Detect which cell encompasses the target text, then output its (x, y) center coordinate. 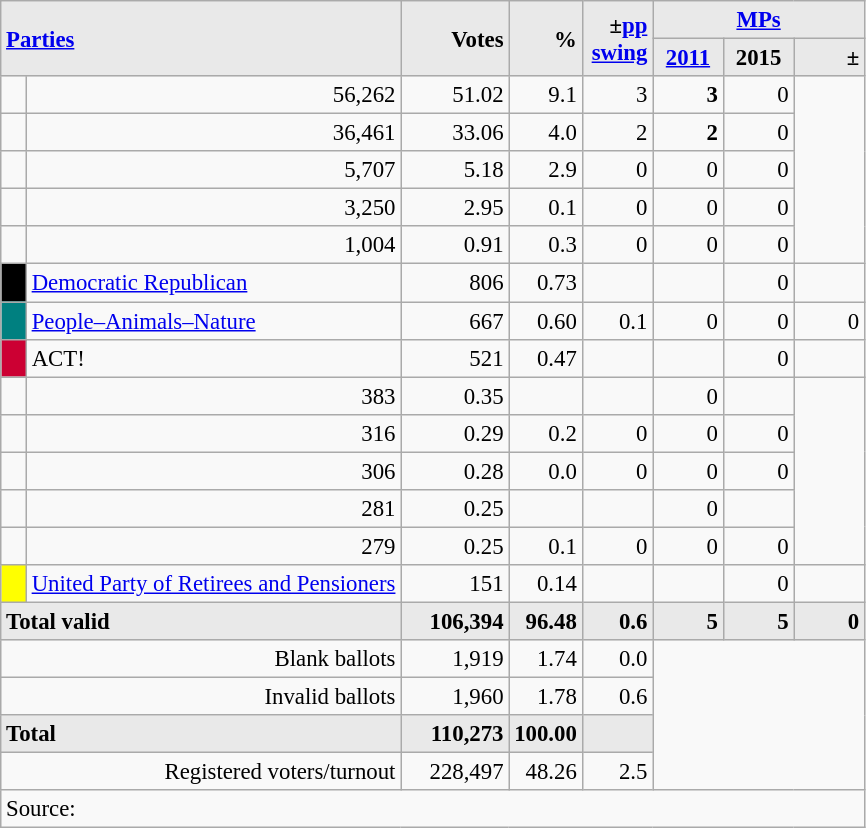
1,960 (455, 697)
Source: (433, 809)
306 (213, 471)
110,273 (455, 734)
Total (201, 734)
Invalid ballots (201, 697)
281 (213, 509)
806 (455, 283)
33.06 (455, 133)
1,919 (455, 659)
United Party of Retirees and Pensioners (213, 584)
Democratic Republican (213, 283)
1.74 (546, 659)
0.73 (546, 283)
Votes (455, 38)
667 (455, 321)
0.35 (455, 396)
0.60 (546, 321)
51.02 (455, 95)
36,461 (213, 133)
100.00 (546, 734)
0.3 (546, 245)
106,394 (455, 621)
2015 (758, 58)
0.91 (455, 245)
0.14 (546, 584)
3,250 (213, 208)
2.5 (618, 772)
0.47 (546, 358)
Blank ballots (201, 659)
% (546, 38)
2011 (688, 58)
151 (455, 584)
MPs (759, 20)
383 (213, 396)
279 (213, 546)
People–Animals–Nature (213, 321)
Total valid (201, 621)
ACT! (213, 358)
48.26 (546, 772)
0.2 (546, 433)
± (830, 58)
Registered voters/turnout (201, 772)
5.18 (455, 170)
2.9 (546, 170)
521 (455, 358)
2.95 (455, 208)
0.28 (455, 471)
316 (213, 433)
1,004 (213, 245)
9.1 (546, 95)
4.0 (546, 133)
56,262 (213, 95)
96.48 (546, 621)
1.78 (546, 697)
Parties (201, 38)
228,497 (455, 772)
0.29 (455, 433)
5,707 (213, 170)
±pp swing (618, 38)
